For the text-containing cell, return its midpoint in [x, y] coordinate format. 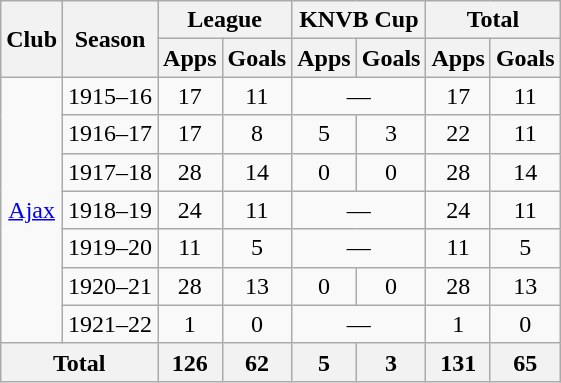
Ajax [32, 210]
KNVB Cup [359, 20]
65 [525, 362]
8 [257, 134]
62 [257, 362]
1915–16 [110, 96]
1919–20 [110, 248]
126 [190, 362]
League [225, 20]
1917–18 [110, 172]
22 [458, 134]
131 [458, 362]
Season [110, 39]
1916–17 [110, 134]
1918–19 [110, 210]
1921–22 [110, 324]
Club [32, 39]
1920–21 [110, 286]
